Locate the cell with the specified text and output its (x, y) center coordinate. 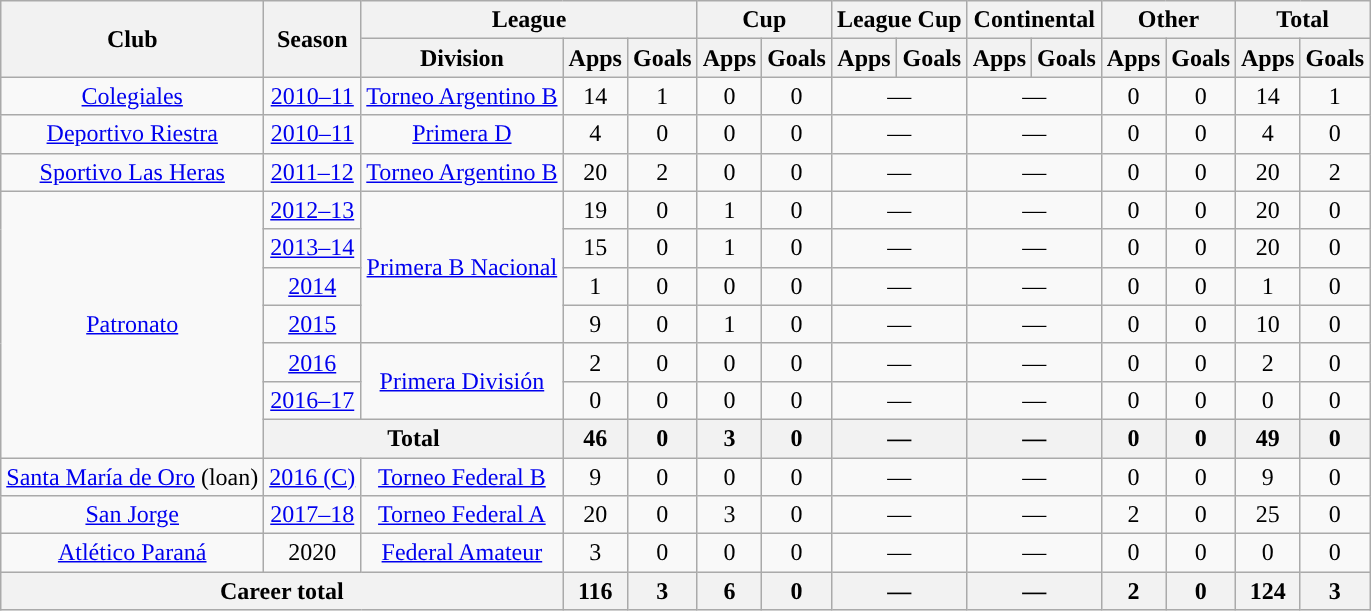
Primera División (462, 381)
2017–18 (312, 515)
Sportivo Las Heras (132, 172)
Division (462, 58)
Santa María de Oro (loan) (132, 477)
15 (595, 248)
19 (595, 210)
49 (1268, 438)
San Jorge (132, 515)
2016 (C) (312, 477)
2015 (312, 324)
Career total (282, 591)
2014 (312, 286)
Torneo Federal B (462, 477)
Colegiales (132, 96)
Season (312, 39)
2016 (312, 362)
Patronato (132, 324)
Torneo Federal A (462, 515)
2011–12 (312, 172)
10 (1268, 324)
2012–13 (312, 210)
6 (729, 591)
Federal Amateur (462, 553)
Atlético Paraná (132, 553)
46 (595, 438)
2020 (312, 553)
124 (1268, 591)
Deportivo Riestra (132, 134)
116 (595, 591)
Primera B Nacional (462, 267)
Cup (764, 20)
Primera D (462, 134)
Continental (1034, 20)
2013–14 (312, 248)
2016–17 (312, 400)
Other (1168, 20)
League Cup (899, 20)
League (529, 20)
25 (1268, 515)
Club (132, 39)
